For the text-containing cell, return its midpoint in (X, Y) coordinate format. 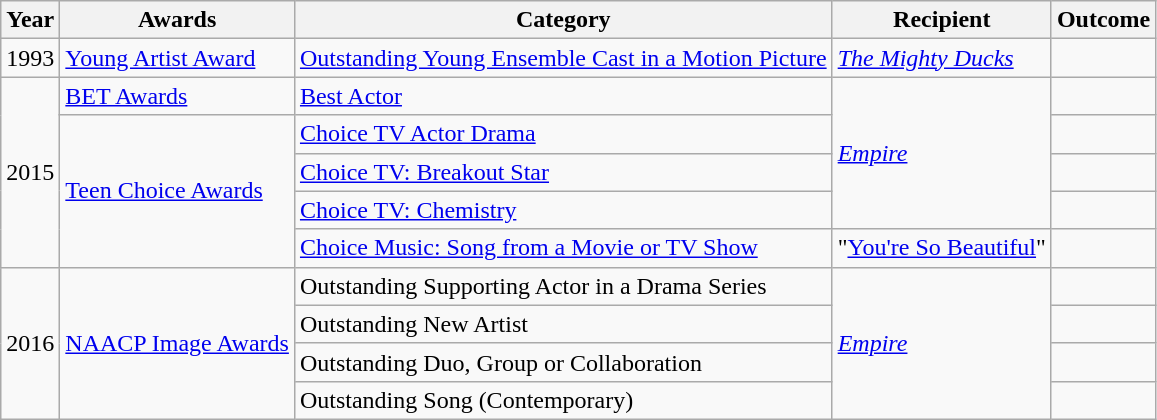
Young Artist Award (178, 58)
Choice TV Actor Drama (563, 134)
Outstanding Young Ensemble Cast in a Motion Picture (563, 58)
Best Actor (563, 96)
2015 (30, 172)
BET Awards (178, 96)
Outstanding Song (Contemporary) (563, 400)
Choice TV: Chemistry (563, 210)
Choice Music: Song from a Movie or TV Show (563, 248)
Awards (178, 20)
Outcome (1103, 20)
"You're So Beautiful" (942, 248)
Choice TV: Breakout Star (563, 172)
Recipient (942, 20)
2016 (30, 343)
Year (30, 20)
Outstanding New Artist (563, 324)
1993 (30, 58)
The Mighty Ducks (942, 58)
Outstanding Supporting Actor in a Drama Series (563, 286)
NAACP Image Awards (178, 343)
Outstanding Duo, Group or Collaboration (563, 362)
Teen Choice Awards (178, 191)
Category (563, 20)
